Scan for the cell matching the given text and deliver its [x, y] coordinate at center. 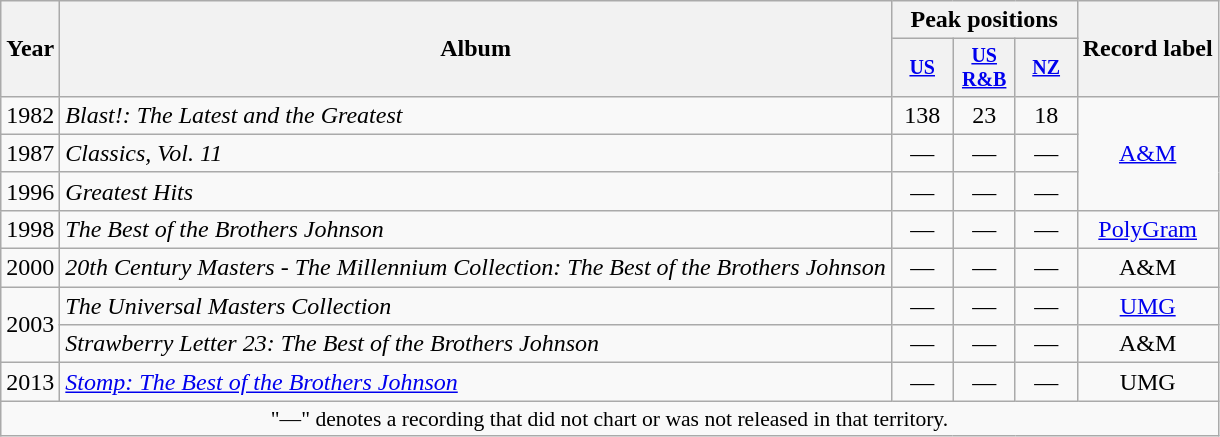
1987 [30, 153]
US [922, 68]
2000 [30, 268]
23 [984, 115]
2013 [30, 382]
2003 [30, 325]
Classics, Vol. 11 [476, 153]
1982 [30, 115]
Strawberry Letter 23: The Best of the Brothers Johnson [476, 344]
1996 [30, 191]
NZ [1046, 68]
Year [30, 49]
The Universal Masters Collection [476, 306]
"—" denotes a recording that did not chart or was not released in that territory. [610, 419]
Stomp: The Best of the Brothers Johnson [476, 382]
PolyGram [1148, 229]
USR&B [984, 68]
18 [1046, 115]
Album [476, 49]
20th Century Masters - The Millennium Collection: The Best of the Brothers Johnson [476, 268]
Greatest Hits [476, 191]
The Best of the Brothers Johnson [476, 229]
1998 [30, 229]
Blast!: The Latest and the Greatest [476, 115]
Peak positions [984, 20]
138 [922, 115]
Record label [1148, 49]
